Output the (X, Y) coordinate of the center of the cell containing the given text.  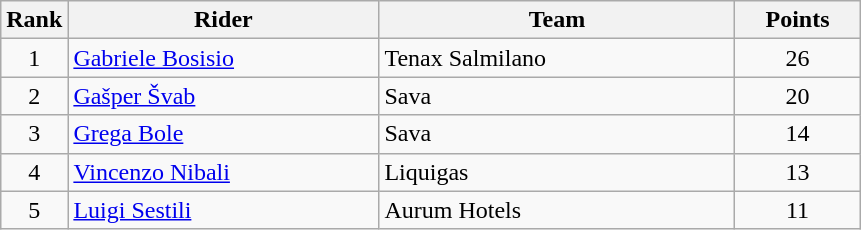
13 (798, 172)
Grega Bole (224, 134)
Gabriele Bosisio (224, 58)
4 (34, 172)
Rank (34, 20)
3 (34, 134)
Luigi Sestili (224, 210)
Aurum Hotels (557, 210)
Rider (224, 20)
Liquigas (557, 172)
Tenax Salmilano (557, 58)
20 (798, 96)
Gašper Švab (224, 96)
5 (34, 210)
14 (798, 134)
1 (34, 58)
2 (34, 96)
Vincenzo Nibali (224, 172)
Points (798, 20)
Team (557, 20)
26 (798, 58)
11 (798, 210)
